Return (X, Y) of the center of cell containing provided text 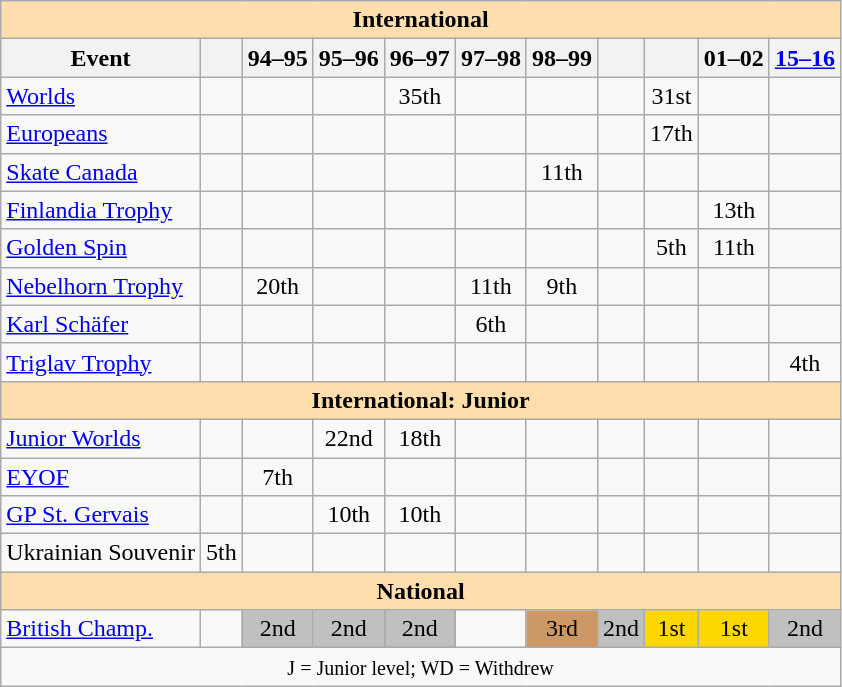
17th (672, 134)
J = Junior level; WD = Withdrew (421, 667)
Event (101, 58)
GP St. Gervais (101, 515)
Junior Worlds (101, 438)
Europeans (101, 134)
20th (278, 286)
Nebelhorn Trophy (101, 286)
4th (804, 362)
15–16 (804, 58)
94–95 (278, 58)
22nd (348, 438)
Karl Schäfer (101, 324)
Triglav Trophy (101, 362)
EYOF (101, 477)
7th (278, 477)
31st (672, 96)
Finlandia Trophy (101, 210)
6th (490, 324)
3rd (562, 629)
Ukrainian Souvenir (101, 553)
International (421, 20)
Worlds (101, 96)
9th (562, 286)
International: Junior (421, 400)
18th (420, 438)
96–97 (420, 58)
13th (734, 210)
35th (420, 96)
National (421, 591)
98–99 (562, 58)
97–98 (490, 58)
95–96 (348, 58)
Golden Spin (101, 248)
01–02 (734, 58)
British Champ. (101, 629)
Skate Canada (101, 172)
